Find where the given text appears and provide that cell's center as [X, Y] coordinate. 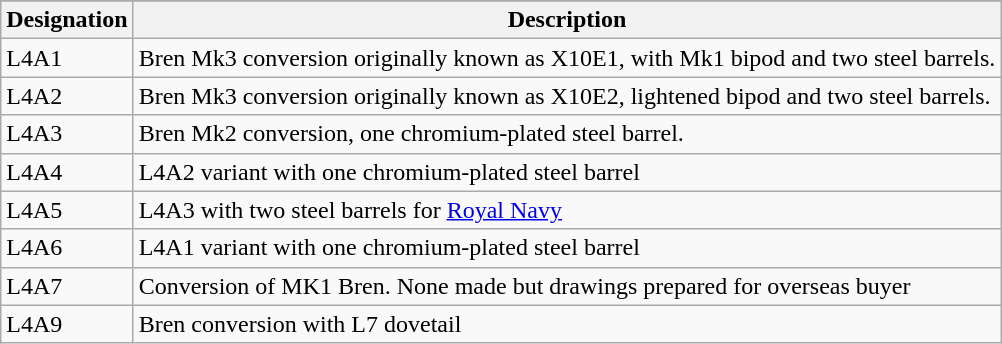
Conversion of MK1 Bren. None made but drawings prepared for overseas buyer [567, 286]
Bren conversion with L7 dovetail [567, 324]
L4A2 variant with one chromium-plated steel barrel [567, 172]
L4A4 [67, 172]
Designation [67, 20]
L4A1 variant with one chromium-plated steel barrel [567, 248]
Bren Mk2 conversion, one chromium-plated steel barrel. [567, 134]
L4A2 [67, 96]
L4A3 [67, 134]
Bren Mk3 conversion originally known as X10E1, with Mk1 bipod and two steel barrels. [567, 58]
L4A1 [67, 58]
L4A5 [67, 210]
L4A7 [67, 286]
Bren Mk3 conversion originally known as X10E2, lightened bipod and two steel barrels. [567, 96]
L4A3 with two steel barrels for Royal Navy [567, 210]
L4A6 [67, 248]
Description [567, 20]
L4A9 [67, 324]
